Locate the cell with the specified text and output its [X, Y] center coordinate. 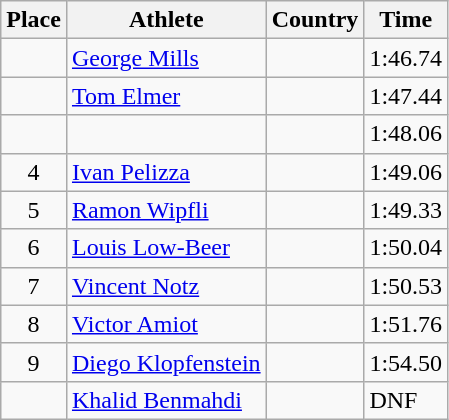
Vincent Notz [166, 286]
Time [406, 20]
1:46.74 [406, 58]
1:48.06 [406, 134]
George Mills [166, 58]
1:47.44 [406, 96]
Place [34, 20]
Ivan Pelizza [166, 172]
Tom Elmer [166, 96]
Diego Klopfenstein [166, 362]
1:49.33 [406, 210]
1:51.76 [406, 324]
1:54.50 [406, 362]
DNF [406, 400]
Athlete [166, 20]
4 [34, 172]
Victor Amiot [166, 324]
5 [34, 210]
1:50.53 [406, 286]
1:49.06 [406, 172]
Khalid Benmahdi [166, 400]
6 [34, 248]
1:50.04 [406, 248]
Ramon Wipfli [166, 210]
8 [34, 324]
Louis Low-Beer [166, 248]
Country [315, 20]
7 [34, 286]
9 [34, 362]
